Capture the cell that displays the provided text and extract its (X, Y) central coordinate. 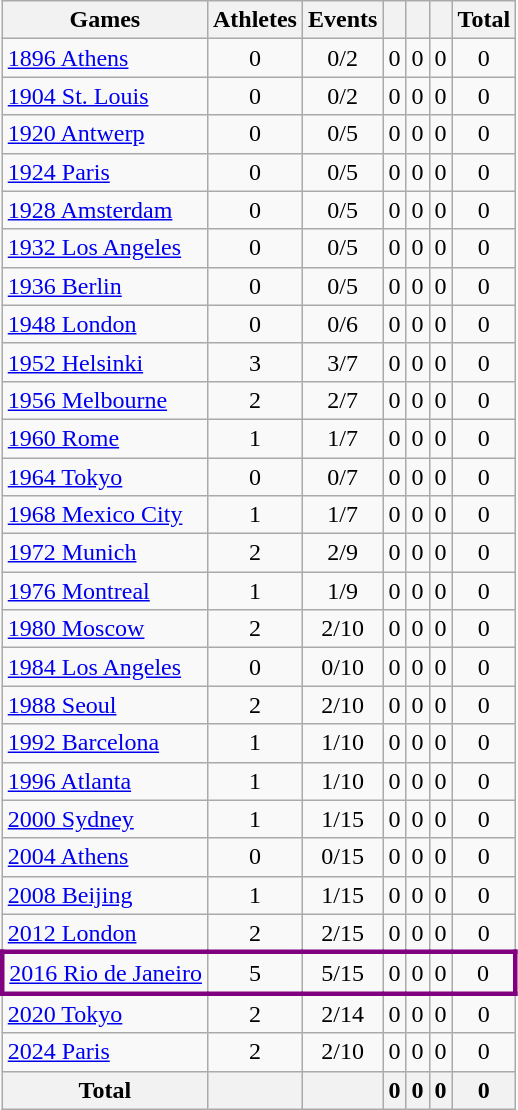
0/7 (342, 477)
1996 Atlanta (104, 781)
1952 Helsinki (104, 362)
1964 Tokyo (104, 477)
2024 Paris (104, 1052)
2/14 (342, 1013)
1928 Amsterdam (104, 210)
1960 Rome (104, 438)
1980 Moscow (104, 629)
2012 London (104, 933)
3/7 (342, 362)
1988 Seoul (104, 705)
2008 Beijing (104, 895)
5 (254, 972)
0/10 (342, 667)
Athletes (254, 20)
1924 Paris (104, 172)
1976 Montreal (104, 591)
2016 Rio de Janeiro (104, 972)
1972 Munich (104, 553)
0/6 (342, 324)
1896 Athens (104, 58)
1956 Melbourne (104, 400)
1/9 (342, 591)
2/7 (342, 400)
3 (254, 362)
1948 London (104, 324)
1968 Mexico City (104, 515)
1920 Antwerp (104, 134)
2004 Athens (104, 857)
2020 Tokyo (104, 1013)
5/15 (342, 972)
1992 Barcelona (104, 743)
2/9 (342, 553)
Games (104, 20)
0/15 (342, 857)
2000 Sydney (104, 819)
Events (342, 20)
1984 Los Angeles (104, 667)
1932 Los Angeles (104, 248)
1904 St. Louis (104, 96)
1936 Berlin (104, 286)
2/15 (342, 933)
